Identify which cell holds the provided text, then report its (x, y) central coordinate. 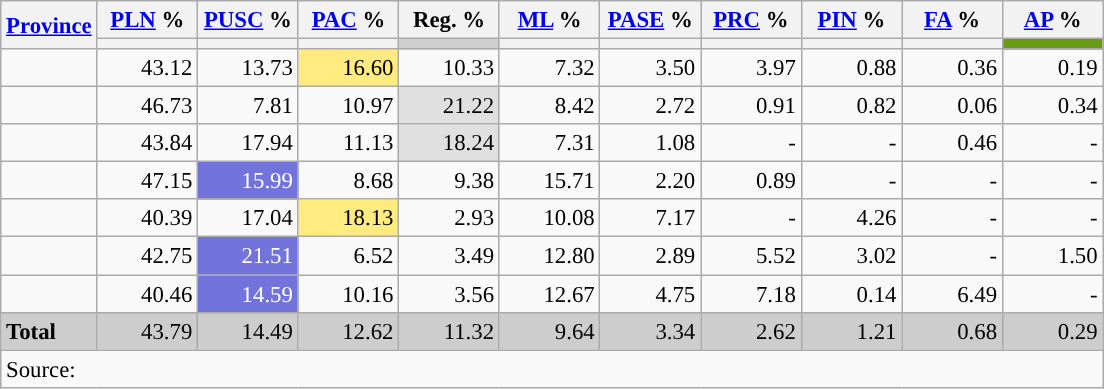
6.52 (348, 256)
12.62 (348, 331)
0.46 (952, 143)
0.29 (1052, 331)
3.02 (852, 256)
3.97 (752, 68)
46.73 (148, 106)
2.62 (752, 331)
11.32 (450, 331)
18.24 (450, 143)
2.72 (650, 106)
0.91 (752, 106)
PUSC % (248, 20)
17.04 (248, 219)
5.52 (752, 256)
AP % (1052, 20)
6.49 (952, 294)
1.08 (650, 143)
3.56 (450, 294)
0.14 (852, 294)
12.67 (550, 294)
16.60 (348, 68)
PAC % (348, 20)
PIN % (852, 20)
Reg. % (450, 20)
0.06 (952, 106)
8.42 (550, 106)
17.94 (248, 143)
4.75 (650, 294)
7.18 (752, 294)
PASE % (650, 20)
10.16 (348, 294)
9.64 (550, 331)
10.97 (348, 106)
1.21 (852, 331)
0.19 (1052, 68)
FA % (952, 20)
Total (49, 331)
40.46 (148, 294)
2.89 (650, 256)
PRC % (752, 20)
18.13 (348, 219)
7.17 (650, 219)
0.89 (752, 181)
3.34 (650, 331)
12.80 (550, 256)
15.71 (550, 181)
3.49 (450, 256)
2.93 (450, 219)
11.13 (348, 143)
PLN % (148, 20)
47.15 (148, 181)
7.31 (550, 143)
4.26 (852, 219)
14.49 (248, 331)
ML % (550, 20)
42.75 (148, 256)
8.68 (348, 181)
10.08 (550, 219)
43.79 (148, 331)
40.39 (148, 219)
10.33 (450, 68)
2.20 (650, 181)
7.81 (248, 106)
0.34 (1052, 106)
0.36 (952, 68)
0.68 (952, 331)
13.73 (248, 68)
Source: (552, 369)
21.22 (450, 106)
15.99 (248, 181)
21.51 (248, 256)
1.50 (1052, 256)
3.50 (650, 68)
0.88 (852, 68)
7.32 (550, 68)
43.12 (148, 68)
14.59 (248, 294)
0.82 (852, 106)
43.84 (148, 143)
Province (49, 25)
9.38 (450, 181)
